Pinpoint the cell where the given text exists, returning its (X, Y) midpoint coordinate. 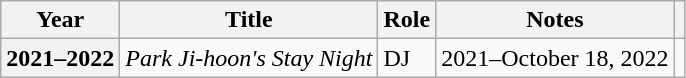
Title (249, 20)
Park Ji-hoon's Stay Night (249, 58)
Role (407, 20)
DJ (407, 58)
2021–2022 (60, 58)
2021–October 18, 2022 (555, 58)
Notes (555, 20)
Year (60, 20)
